From the cell containing the given text, extract its center point as [X, Y] coordinate. 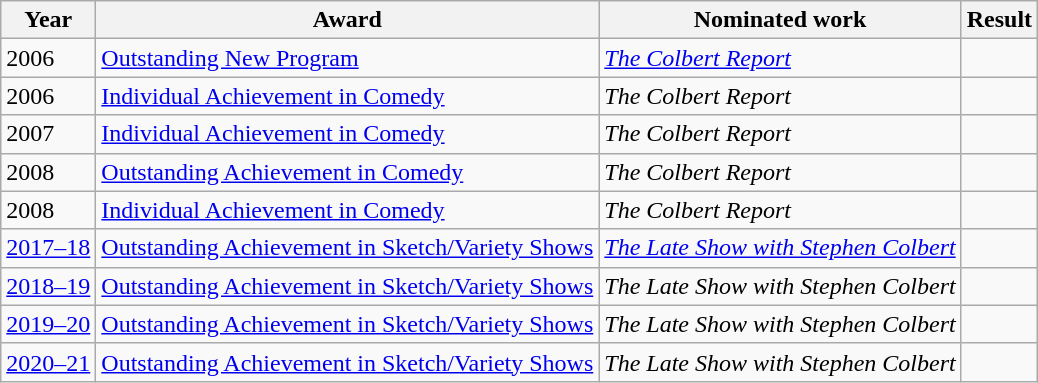
2017–18 [48, 248]
Outstanding Achievement in Comedy [348, 172]
Nominated work [780, 20]
Year [48, 20]
Outstanding New Program [348, 58]
2018–19 [48, 286]
Award [348, 20]
2020–21 [48, 362]
Result [999, 20]
2007 [48, 134]
2019–20 [48, 324]
